Detect which cell encompasses the target text, then output its [x, y] center coordinate. 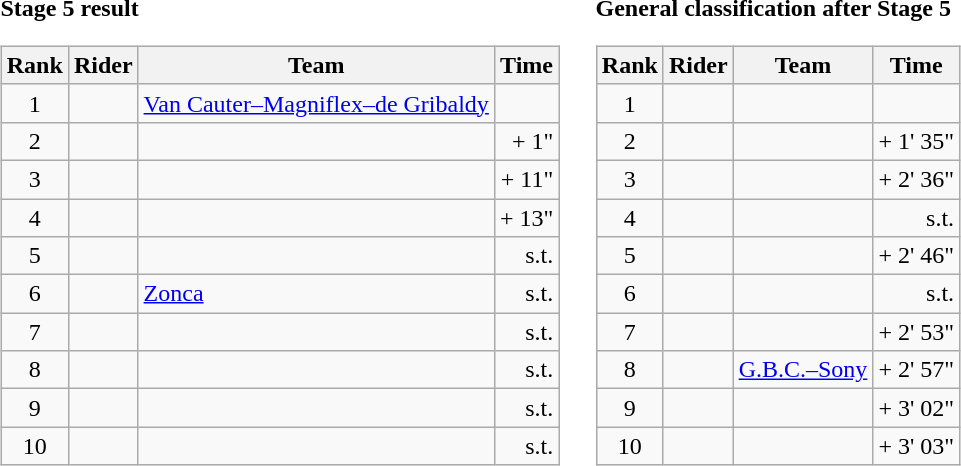
+ 2' 57" [916, 370]
+ 11" [526, 179]
+ 13" [526, 217]
+ 1' 35" [916, 141]
Zonca [316, 294]
Van Cauter–Magniflex–de Gribaldy [316, 103]
+ 2' 53" [916, 332]
+ 3' 02" [916, 408]
+ 2' 46" [916, 256]
+ 2' 36" [916, 179]
G.B.C.–Sony [803, 370]
+ 3' 03" [916, 446]
+ 1" [526, 141]
